Return the [X, Y] coordinate for the center point of the cell that contains the specified text.  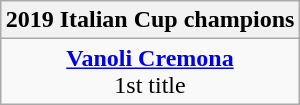
2019 Italian Cup champions [150, 20]
Vanoli Cremona1st title [150, 72]
